Locate the cell with the specified text and output its (X, Y) center coordinate. 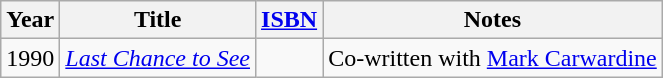
Last Chance to See (158, 58)
Title (158, 20)
ISBN (290, 20)
1990 (30, 58)
Year (30, 20)
Notes (493, 20)
Co-written with Mark Carwardine (493, 58)
